For the text-containing cell, return its midpoint in [x, y] coordinate format. 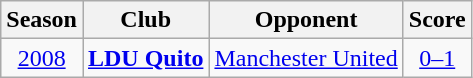
LDU Quito [145, 58]
Season [42, 20]
Manchester United [306, 58]
Score [437, 20]
0–1 [437, 58]
2008 [42, 58]
Opponent [306, 20]
Club [145, 20]
